Output the (X, Y) coordinate of the center of the cell containing the given text.  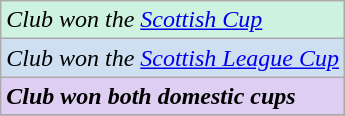
Club won both domestic cups (173, 96)
Club won the Scottish Cup (173, 20)
Club won the Scottish League Cup (173, 58)
